Find where the given text appears and provide that cell's center as (X, Y) coordinate. 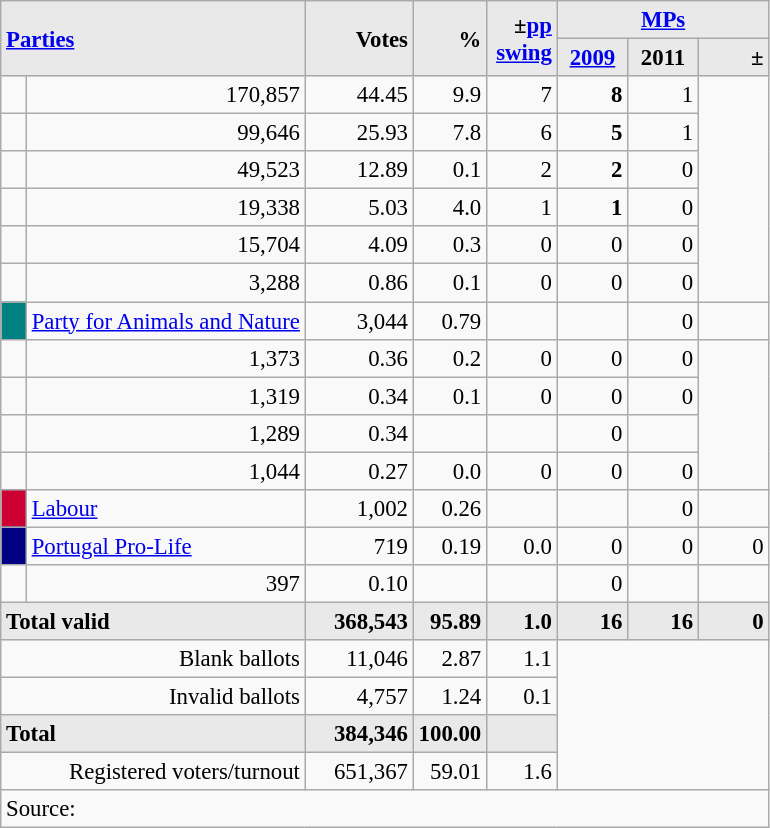
2011 (664, 58)
7 (522, 95)
Source: (385, 809)
6 (522, 133)
Labour (166, 509)
1.24 (450, 697)
0.10 (359, 584)
0.26 (450, 509)
384,346 (359, 734)
1,289 (166, 433)
Total (153, 734)
49,523 (166, 170)
1,373 (166, 358)
± (734, 58)
Total valid (153, 621)
8 (592, 95)
4.0 (450, 208)
99,646 (166, 133)
651,367 (359, 772)
7.8 (450, 133)
95.89 (450, 621)
1.0 (522, 621)
1,044 (166, 471)
1,319 (166, 396)
5.03 (359, 208)
44.45 (359, 95)
4.09 (359, 245)
Votes (359, 38)
15,704 (166, 245)
1,002 (359, 509)
719 (359, 546)
11,046 (359, 659)
368,543 (359, 621)
0.27 (359, 471)
59.01 (450, 772)
397 (166, 584)
% (450, 38)
0.86 (359, 283)
25.93 (359, 133)
3,288 (166, 283)
2.87 (450, 659)
5 (592, 133)
Party for Animals and Nature (166, 321)
0.19 (450, 546)
Blank ballots (153, 659)
1.1 (522, 659)
170,857 (166, 95)
0.2 (450, 358)
MPs (663, 20)
4,757 (359, 697)
0.3 (450, 245)
0.36 (359, 358)
3,044 (359, 321)
1.6 (522, 772)
Registered voters/turnout (153, 772)
19,338 (166, 208)
0.79 (450, 321)
Parties (153, 38)
9.9 (450, 95)
2009 (592, 58)
±pp swing (522, 38)
12.89 (359, 170)
100.00 (450, 734)
Portugal Pro-Life (166, 546)
Invalid ballots (153, 697)
